Search for the cell housing the specified text and yield its [x, y] center coordinate. 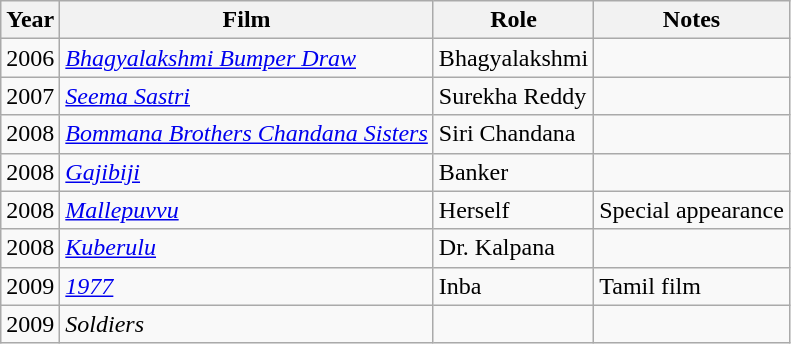
Dr. Kalpana [513, 248]
Herself [513, 210]
2007 [30, 96]
Seema Sastri [247, 96]
Film [247, 20]
Gajibiji [247, 172]
Soldiers [247, 324]
Role [513, 20]
2006 [30, 58]
Bhagyalakshmi [513, 58]
Year [30, 20]
Tamil film [692, 286]
Bhagyalakshmi Bumper Draw [247, 58]
Kuberulu [247, 248]
Inba [513, 286]
Mallepuvvu [247, 210]
Special appearance [692, 210]
1977 [247, 286]
Bommana Brothers Chandana Sisters [247, 134]
Banker [513, 172]
Siri Chandana [513, 134]
Notes [692, 20]
Surekha Reddy [513, 96]
